Provide the (x, y) coordinate of the cell's center where the given text is located.  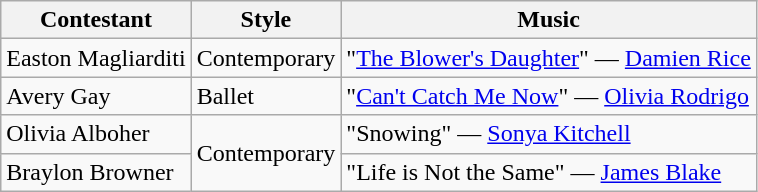
"Life is Not the Same" — James Blake (549, 172)
Music (549, 20)
Easton Magliarditi (96, 58)
"Can't Catch Me Now" — Olivia Rodrigo (549, 96)
"Snowing" — Sonya Kitchell (549, 134)
"The Blower's Daughter" — Damien Rice (549, 58)
Avery Gay (96, 96)
Braylon Browner (96, 172)
Olivia Alboher (96, 134)
Ballet (266, 96)
Contestant (96, 20)
Style (266, 20)
